Determine the (X, Y) coordinate at the center of the cell enclosing the given text.  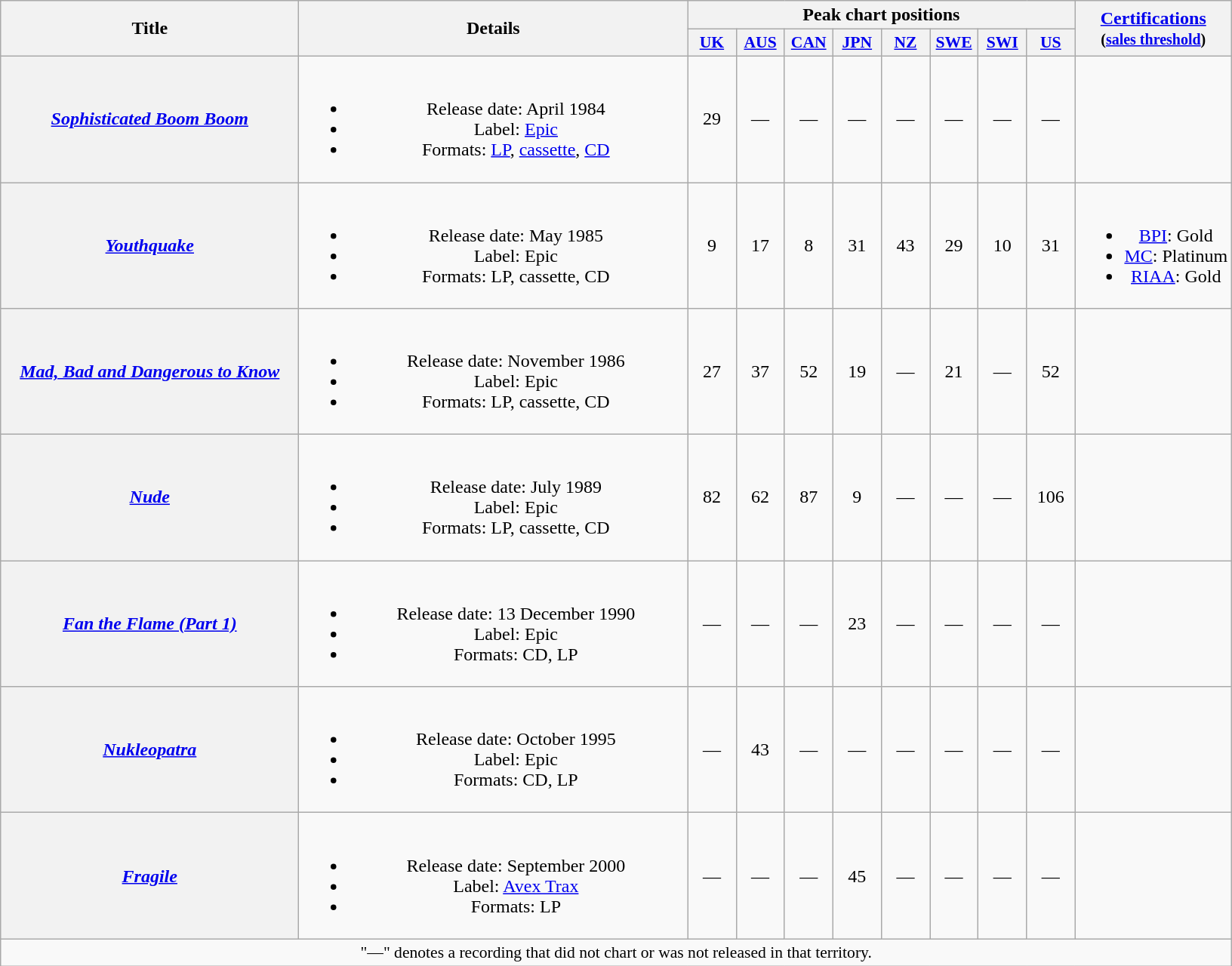
BPI: GoldMC: PlatinumRIAA: Gold (1153, 246)
Nukleopatra (149, 750)
17 (760, 246)
Release date: November 1986Label: EpicFormats: LP, cassette, CD (494, 371)
62 (760, 498)
21 (954, 371)
Release date: April 1984Label: EpicFormats: LP, cassette, CD (494, 119)
Sophisticated Boom Boom (149, 119)
45 (857, 875)
106 (1051, 498)
JPN (857, 43)
NZ (905, 43)
23 (857, 623)
UK (712, 43)
10 (1003, 246)
Release date: 13 December 1990Label: EpicFormats: CD, LP (494, 623)
Fan the Flame (Part 1) (149, 623)
Certifications(sales threshold) (1153, 29)
Release date: October 1995Label: EpicFormats: CD, LP (494, 750)
CAN (808, 43)
AUS (760, 43)
37 (760, 371)
Mad, Bad and Dangerous to Know (149, 371)
82 (712, 498)
Fragile (149, 875)
8 (808, 246)
Title (149, 29)
SWE (954, 43)
US (1051, 43)
Release date: May 1985Label: EpicFormats: LP, cassette, CD (494, 246)
Nude (149, 498)
Release date: July 1989Label: EpicFormats: LP, cassette, CD (494, 498)
"—" denotes a recording that did not chart or was not released in that territory. (616, 952)
87 (808, 498)
Release date: September 2000Label: Avex TraxFormats: LP (494, 875)
27 (712, 371)
Youthquake (149, 246)
SWI (1003, 43)
19 (857, 371)
Details (494, 29)
Peak chart positions (882, 15)
